Scan for the cell matching the given text and deliver its (x, y) coordinate at center. 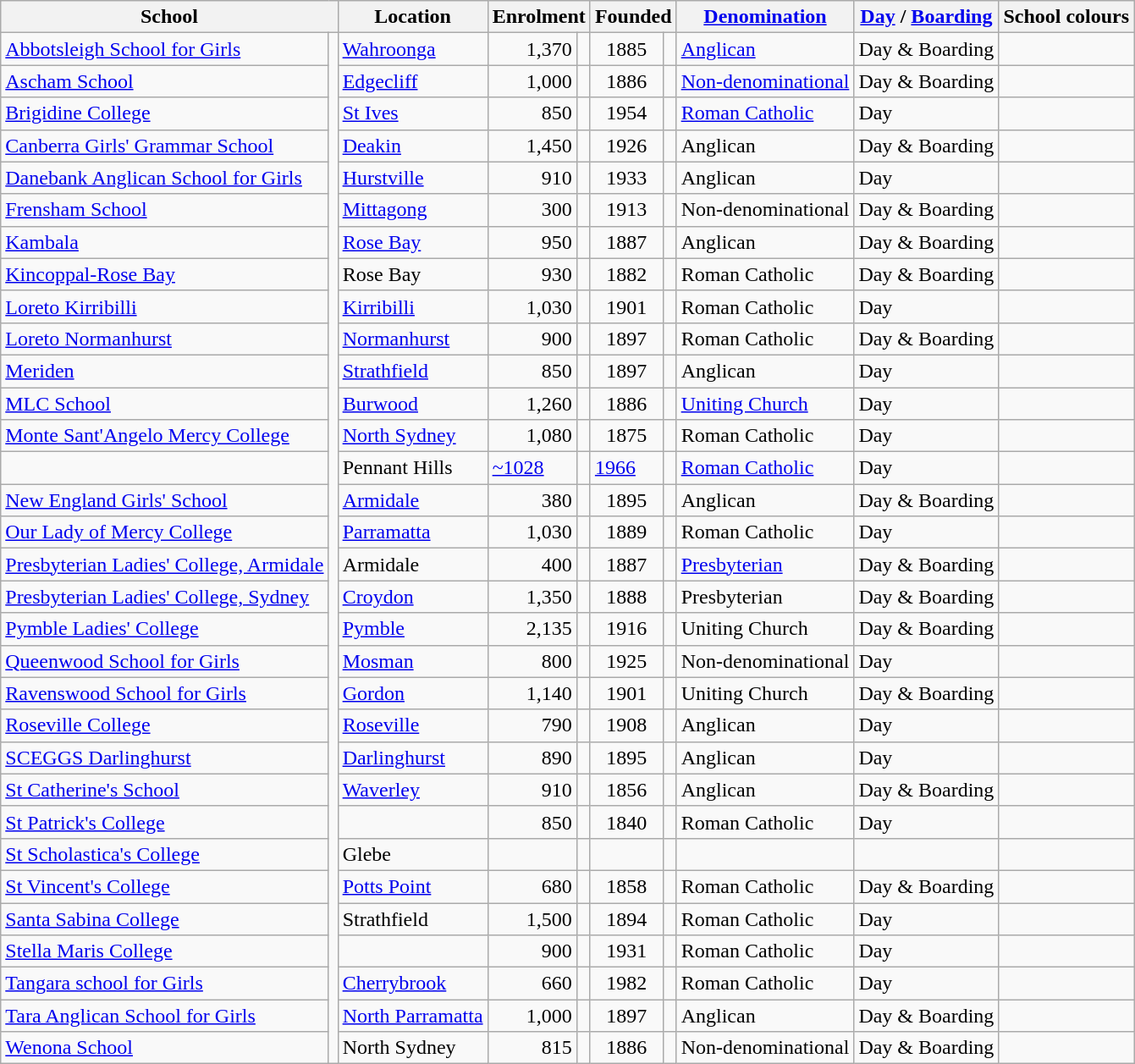
Abbotsleigh School for Girls (164, 49)
St Catherine's School (164, 790)
Denomination (765, 17)
St Scholastica's College (164, 854)
1889 (626, 532)
Potts Point (413, 886)
Mosman (413, 661)
1933 (626, 178)
North Parramatta (413, 1016)
New England Girls' School (164, 500)
1925 (626, 661)
Tangara school for Girls (164, 984)
Hurstville (413, 178)
Pennant Hills (413, 468)
1908 (626, 725)
1913 (626, 210)
1894 (626, 918)
St Patrick's College (164, 822)
1875 (626, 436)
Roseville College (164, 725)
Pymble Ladies' College (164, 629)
1931 (626, 951)
Parramatta (413, 532)
Danebank Anglican School for Girls (164, 178)
Pymble (413, 629)
1,500 (532, 918)
Queenwood School for Girls (164, 661)
SCEGGS Darlinghurst (164, 758)
Enrolment (538, 17)
Meriden (164, 371)
1,260 (532, 404)
400 (532, 565)
300 (532, 210)
1,140 (532, 693)
Ravenswood School for Girls (164, 693)
Darlinghurst (413, 758)
Presbyterian Ladies' College, Sydney (164, 597)
1926 (626, 146)
Mittagong (413, 210)
380 (532, 500)
1840 (626, 822)
1954 (626, 113)
Stella Maris College (164, 951)
Our Lady of Mercy College (164, 532)
950 (532, 242)
~1028 (532, 468)
Normanhurst (413, 339)
2,135 (532, 629)
Kirribilli (413, 306)
815 (532, 1048)
Tara Anglican School for Girls (164, 1016)
1966 (626, 468)
1916 (626, 629)
Presbyterian Ladies' College, Armidale (164, 565)
Waverley (413, 790)
Roseville (413, 725)
800 (532, 661)
Loreto Kirribilli (164, 306)
St Vincent's College (164, 886)
1,450 (532, 146)
Brigidine College (164, 113)
Location (413, 17)
1885 (626, 49)
Kincoppal-Rose Bay (164, 274)
Croydon (413, 597)
680 (532, 886)
1982 (626, 984)
Day / Boarding (926, 17)
Frensham School (164, 210)
930 (532, 274)
Edgecliff (413, 81)
Wenona School (164, 1048)
Founded (633, 17)
Kambala (164, 242)
Canberra Girls' Grammar School (164, 146)
Ascham School (164, 81)
790 (532, 725)
1858 (626, 886)
School colours (1066, 17)
Monte Sant'Angelo Mercy College (164, 436)
890 (532, 758)
1,370 (532, 49)
Gordon (413, 693)
Cherrybrook (413, 984)
Loreto Normanhurst (164, 339)
1856 (626, 790)
660 (532, 984)
Wahroonga (413, 49)
1882 (626, 274)
St Ives (413, 113)
1888 (626, 597)
Deakin (413, 146)
School (169, 17)
Santa Sabina College (164, 918)
Glebe (413, 854)
1,080 (532, 436)
MLC School (164, 404)
Burwood (413, 404)
1,350 (532, 597)
